Determine the (X, Y) coordinate at the center of the cell enclosing the given text.  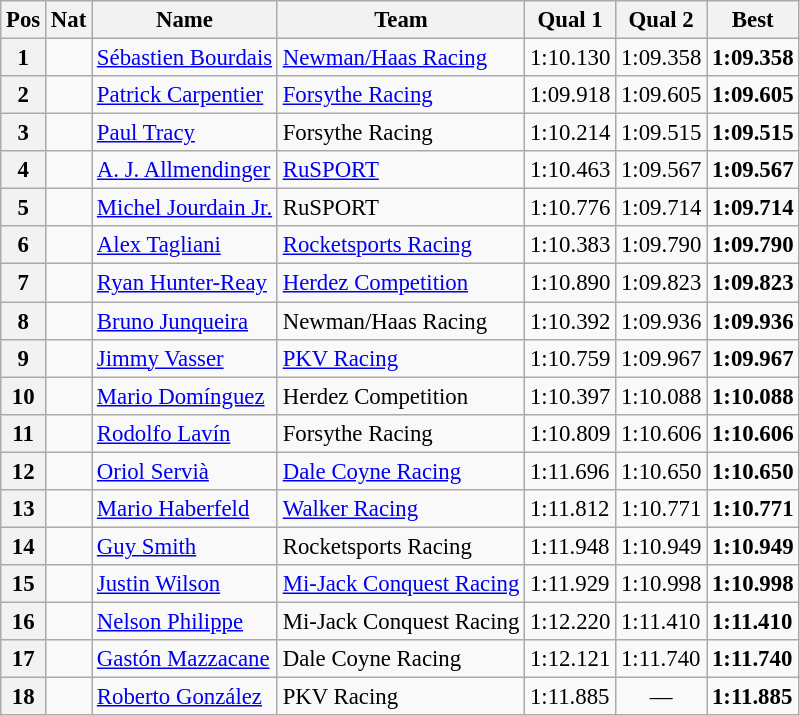
Mario Domínguez (185, 396)
Nelson Philippe (185, 621)
Sébastien Bourdais (185, 58)
1:10.890 (570, 283)
Name (185, 20)
8 (24, 321)
11 (24, 433)
6 (24, 245)
Best (753, 20)
1:10.130 (570, 58)
1:12.121 (570, 659)
1:10.809 (570, 433)
Alex Tagliani (185, 245)
1:10.383 (570, 245)
Team (400, 20)
Paul Tracy (185, 133)
1 (24, 58)
Qual 1 (570, 20)
17 (24, 659)
Oriol Servià (185, 471)
1:10.759 (570, 358)
1:10.463 (570, 170)
1:11.812 (570, 509)
Patrick Carpentier (185, 95)
1:10.392 (570, 321)
16 (24, 621)
9 (24, 358)
Roberto González (185, 697)
1:11.929 (570, 584)
1:12.220 (570, 621)
1:10.776 (570, 208)
10 (24, 396)
13 (24, 509)
1:09.918 (570, 95)
7 (24, 283)
3 (24, 133)
Rodolfo Lavín (185, 433)
Ryan Hunter-Reay (185, 283)
Nat (69, 20)
Guy Smith (185, 546)
— (662, 697)
1:11.948 (570, 546)
Gastón Mazzacane (185, 659)
Jimmy Vasser (185, 358)
1:10.214 (570, 133)
14 (24, 546)
15 (24, 584)
Mario Haberfeld (185, 509)
Justin Wilson (185, 584)
Qual 2 (662, 20)
Walker Racing (400, 509)
Pos (24, 20)
Michel Jourdain Jr. (185, 208)
1:10.397 (570, 396)
1:11.696 (570, 471)
A. J. Allmendinger (185, 170)
Bruno Junqueira (185, 321)
12 (24, 471)
2 (24, 95)
5 (24, 208)
4 (24, 170)
18 (24, 697)
